Pinpoint the cell where the given text exists, returning its (x, y) midpoint coordinate. 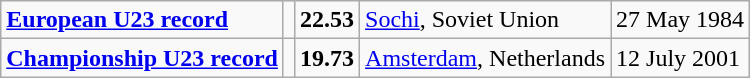
Sochi, Soviet Union (486, 20)
Championship U23 record (142, 58)
Amsterdam, Netherlands (486, 58)
12 July 2001 (680, 58)
European U23 record (142, 20)
27 May 1984 (680, 20)
19.73 (326, 58)
22.53 (326, 20)
